Pinpoint the cell where the given text exists, returning its (x, y) midpoint coordinate. 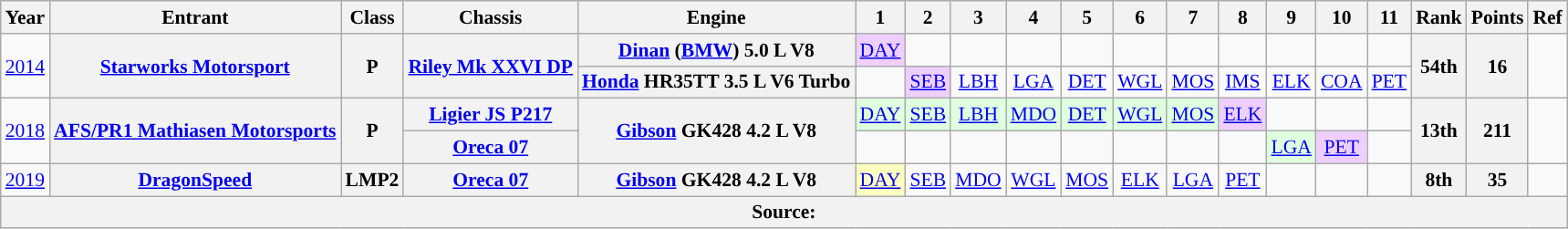
Engine (716, 17)
2014 (26, 66)
54th (1439, 66)
6 (1140, 17)
8th (1439, 180)
9 (1291, 17)
Honda HR35TT 3.5 L V6 Turbo (716, 82)
Dinan (BMW) 5.0 L V8 (716, 50)
211 (1498, 131)
11 (1390, 17)
16 (1498, 66)
1 (881, 17)
Points (1498, 17)
AFS/PR1 Mathiasen Motorsports (195, 131)
LMP2 (372, 180)
7 (1193, 17)
Ligier JS P217 (491, 115)
2019 (26, 180)
Riley Mk XXVI DP (491, 66)
COA (1342, 82)
IMS (1242, 82)
Entrant (195, 17)
2018 (26, 131)
DragonSpeed (195, 180)
Source: (784, 213)
3 (978, 17)
Class (372, 17)
Ref (1547, 17)
10 (1342, 17)
5 (1087, 17)
Year (26, 17)
Chassis (491, 17)
35 (1498, 180)
2 (928, 17)
4 (1034, 17)
Rank (1439, 17)
13th (1439, 131)
8 (1242, 17)
Starworks Motorsport (195, 66)
